Return the (X, Y) coordinate for the center point of the cell that contains the specified text.  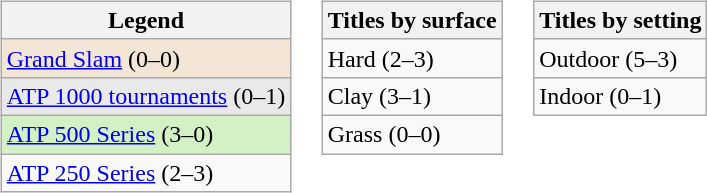
ATP 500 Series (3–0) (146, 134)
Clay (3–1) (412, 96)
Hard (2–3) (412, 58)
ATP 1000 tournaments (0–1) (146, 96)
Grand Slam (0–0) (146, 58)
ATP 250 Series (2–3) (146, 173)
Titles by surface (412, 20)
Outdoor (5–3) (620, 58)
Titles by setting (620, 20)
Legend (146, 20)
Grass (0–0) (412, 134)
Indoor (0–1) (620, 96)
